Search for the cell housing the specified text and yield its (x, y) center coordinate. 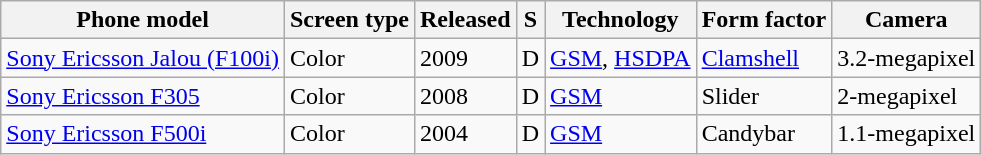
2009 (465, 58)
Released (465, 20)
Screen type (349, 20)
2008 (465, 96)
Sony Ericsson F305 (143, 96)
Camera (906, 20)
3.2-megapixel (906, 58)
Technology (621, 20)
Candybar (764, 134)
Sony Ericsson Jalou (F100i) (143, 58)
Clamshell (764, 58)
2-megapixel (906, 96)
Sony Ericsson F500i (143, 134)
Phone model (143, 20)
GSM, HSDPA (621, 58)
Form factor (764, 20)
1.1-megapixel (906, 134)
Slider (764, 96)
S (530, 20)
2004 (465, 134)
